Extract the (x, y) coordinate from the center of the cell holding the provided text.  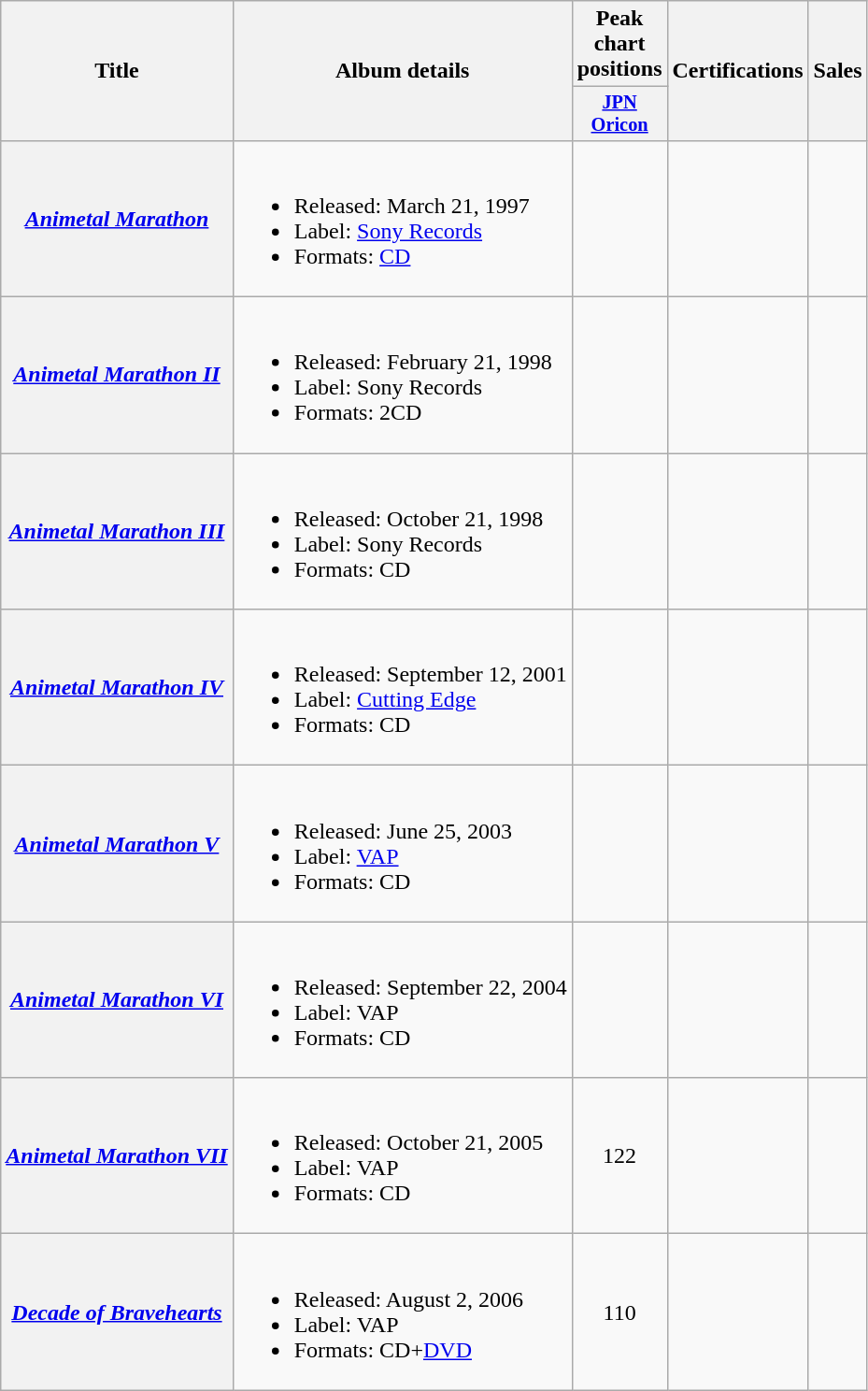
Sales (837, 71)
Peak chart positions (619, 44)
JPNOricon (619, 114)
Animetal Marathon (117, 219)
Released: June 25, 2003Label: VAPFormats: CD (402, 843)
Decade of Bravehearts (117, 1312)
Animetal Marathon VI (117, 1000)
Released: October 21, 2005Label: VAPFormats: CD (402, 1155)
Released: September 12, 2001Label: Cutting EdgeFormats: CD (402, 688)
Album details (402, 71)
Released: March 21, 1997Label: Sony RecordsFormats: CD (402, 219)
Released: October 21, 1998Label: Sony RecordsFormats: CD (402, 531)
Animetal Marathon II (117, 376)
Animetal Marathon IV (117, 688)
Released: September 22, 2004Label: VAPFormats: CD (402, 1000)
Animetal Marathon III (117, 531)
Title (117, 71)
Certifications (738, 71)
Animetal Marathon VII (117, 1155)
110 (619, 1312)
Released: February 21, 1998Label: Sony RecordsFormats: 2CD (402, 376)
Released: August 2, 2006Label: VAPFormats: CD+DVD (402, 1312)
122 (619, 1155)
Animetal Marathon V (117, 843)
